Return [X, Y] of the center of cell containing provided text 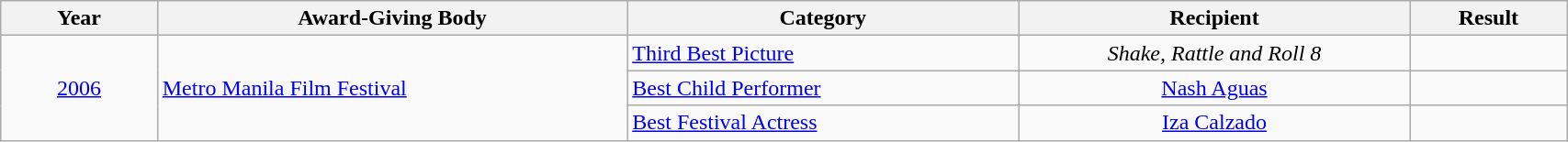
2006 [79, 88]
Category [823, 18]
Iza Calzado [1214, 123]
Recipient [1214, 18]
Third Best Picture [823, 53]
Year [79, 18]
Best Child Performer [823, 88]
Result [1488, 18]
Metro Manila Film Festival [391, 88]
Nash Aguas [1214, 88]
Shake, Rattle and Roll 8 [1214, 53]
Best Festival Actress [823, 123]
Award-Giving Body [391, 18]
